For the text-containing cell, return its midpoint in (X, Y) coordinate format. 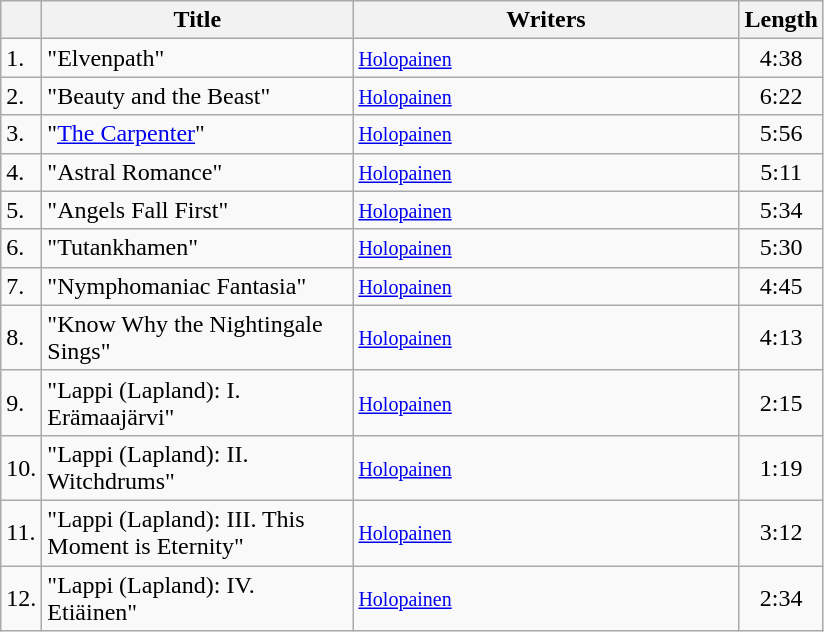
4:45 (781, 286)
Length (781, 20)
5:11 (781, 172)
"Lappi (Lapland): II. Witchdrums" (198, 468)
"The Carpenter" (198, 134)
4:38 (781, 58)
4:13 (781, 338)
"Astral Romance" (198, 172)
3:12 (781, 532)
3. (22, 134)
9. (22, 402)
"Nymphomaniac Fantasia" (198, 286)
"Angels Fall First" (198, 210)
6:22 (781, 96)
2. (22, 96)
4. (22, 172)
12. (22, 598)
Writers (546, 20)
2:15 (781, 402)
"Elvenpath" (198, 58)
11. (22, 532)
"Lappi (Lapland): IV. Etiäinen" (198, 598)
1:19 (781, 468)
2:34 (781, 598)
5:56 (781, 134)
"Beauty and the Beast" (198, 96)
Title (198, 20)
6. (22, 248)
5. (22, 210)
"Know Why the Nightingale Sings" (198, 338)
"Tutankhamen" (198, 248)
5:34 (781, 210)
8. (22, 338)
5:30 (781, 248)
"Lappi (Lapland): I. Erämaajärvi" (198, 402)
"Lappi (Lapland): III. This Moment is Eternity" (198, 532)
10. (22, 468)
7. (22, 286)
1. (22, 58)
